Extract the [x, y] coordinate from the center of the cell holding the provided text.  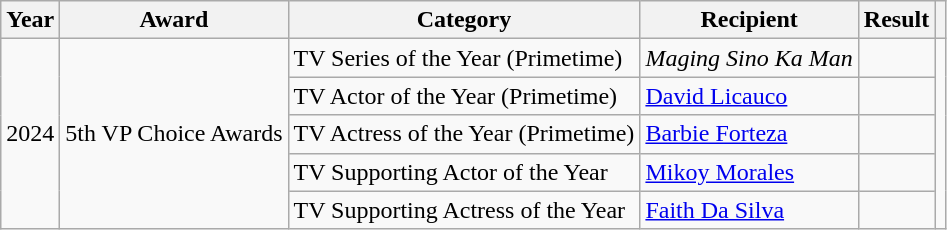
Year [30, 20]
David Licauco [749, 96]
Recipient [749, 20]
2024 [30, 134]
TV Actress of the Year (Primetime) [464, 134]
TV Supporting Actor of the Year [464, 172]
TV Series of the Year (Primetime) [464, 58]
Barbie Forteza [749, 134]
TV Supporting Actress of the Year [464, 210]
Result [896, 20]
Maging Sino Ka Man [749, 58]
Faith Da Silva [749, 210]
5th VP Choice Awards [174, 134]
TV Actor of the Year (Primetime) [464, 96]
Mikoy Morales [749, 172]
Category [464, 20]
Award [174, 20]
